Detect which cell encompasses the target text, then output its [x, y] center coordinate. 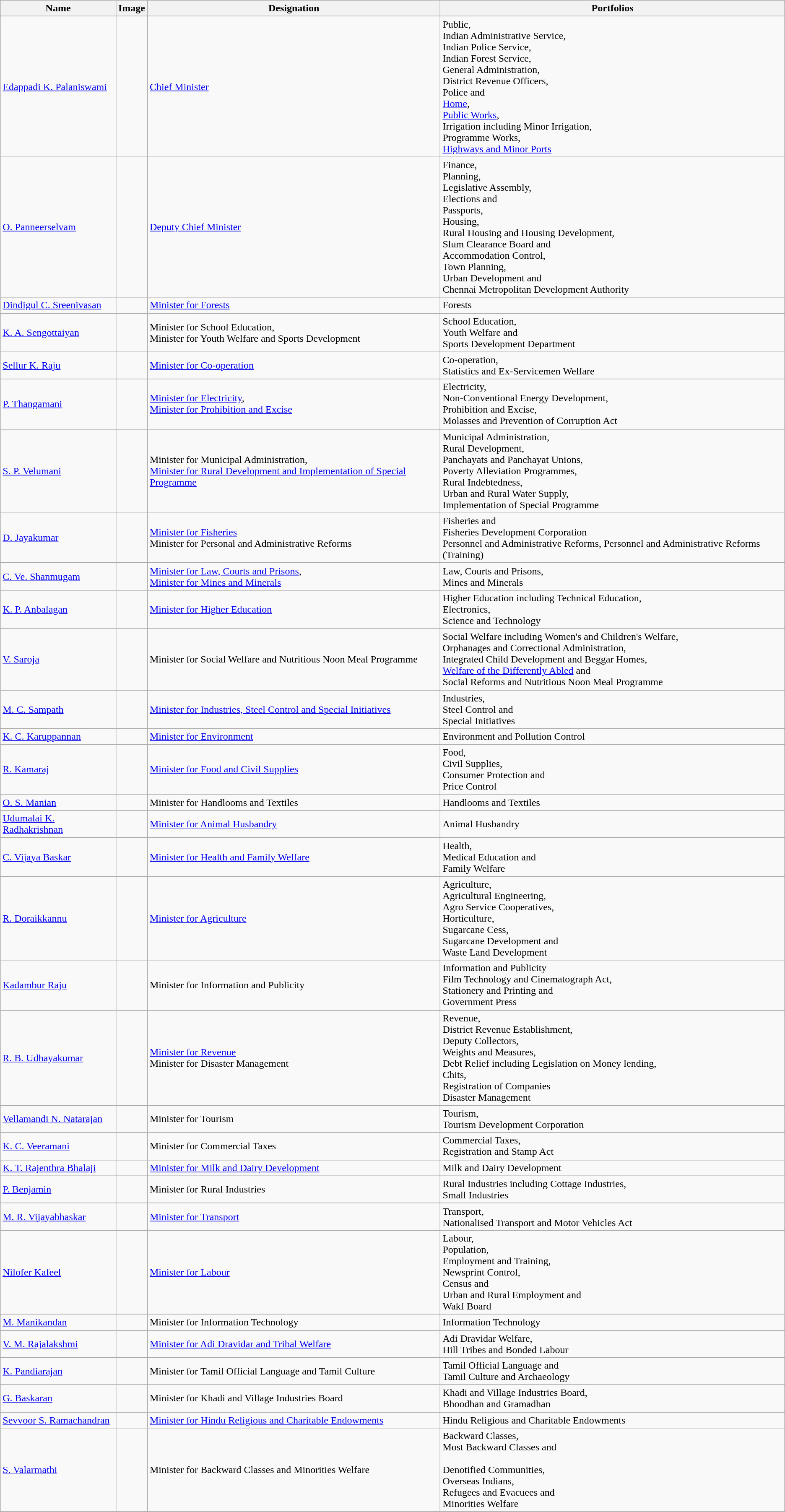
S. Valarmathi [58, 1470]
K. P. Anbalagan [58, 609]
Chief Minister [294, 86]
Minister for Tourism [294, 1119]
Fisheries andFisheries Development CorporationPersonnel and Administrative Reforms, Personnel and Administrative Reforms (Training) [612, 538]
R. Doraikkannu [58, 918]
Information Technology [612, 1322]
Nilofer Kafeel [58, 1272]
Environment and Pollution Control [612, 737]
Minister for Transport [294, 1217]
Tourism, Tourism Development Corporation [612, 1119]
Vellamandi N. Natarajan [58, 1119]
O. S. Manian [58, 803]
Co-operation, Statistics and Ex-Servicemen Welfare [612, 366]
S. P. Velumani [58, 471]
Backward Classes, Most Backward Classes andDenotified Communities, Overseas Indians, Refugees and Evacuees andMinorities Welfare [612, 1470]
Minister for School Education, Minister for Youth Welfare and Sports Development [294, 333]
R. Kamaraj [58, 770]
Industries, Steel Control andSpecial Initiatives [612, 709]
K. C. Veeramani [58, 1146]
Minister for Electricity, Minister for Prohibition and Excise [294, 404]
Minister for Environment [294, 737]
Designation [294, 8]
K. C. Karuppannan [58, 737]
M. R. Vijayabhaskar [58, 1217]
Minister for Law, Courts and Prisons, Minister for Mines and Minerals [294, 576]
P. Thangamani [58, 404]
Portfolios [612, 8]
Minister for RevenueMinister for Disaster Management [294, 1057]
Sevvoor S. Ramachandran [58, 1420]
Name [58, 8]
Hindu Religious and Charitable Endowments [612, 1420]
Minister for Forests [294, 305]
Minister for Agriculture [294, 918]
Animal Husbandry [612, 824]
Dindigul C. Sreenivasan [58, 305]
K. Pandiarajan [58, 1371]
Kadambur Raju [58, 985]
Transport, Nationalised Transport and Motor Vehicles Act [612, 1217]
Commercial Taxes, Registration and Stamp Act [612, 1146]
P. Benjamin [58, 1189]
Sellur K. Raju [58, 366]
Edappadi K. Palaniswami [58, 86]
Law, Courts and Prisons, Mines and Minerals [612, 576]
Agriculture, Agricultural Engineering, Agro Service Cooperatives, Horticulture, Sugarcane Cess, Sugarcane Development andWaste Land Development [612, 918]
Minister for Information Technology [294, 1322]
M. C. Sampath [58, 709]
K. T. Rajenthra Bhalaji [58, 1168]
Labour, Population, Employment and Training, Newsprint Control, Census and Urban and Rural Employment and Wakf Board [612, 1272]
C. Vijaya Baskar [58, 857]
Adi Dravidar Welfare, Hill Tribes and Bonded Labour [612, 1343]
Minister for Khadi and Village Industries Board [294, 1399]
Forests [612, 305]
Minister for Information and Publicity [294, 985]
Minister for Backward Classes and Minorities Welfare [294, 1470]
O. Panneerselvam [58, 227]
Minister for Rural Industries [294, 1189]
V. Saroja [58, 659]
Minister for Adi Dravidar and Tribal Welfare [294, 1343]
Deputy Chief Minister [294, 227]
Minister for Tamil Official Language and Tamil Culture [294, 1371]
Tamil Official Language andTamil Culture and Archaeology [612, 1371]
Food, Civil Supplies, Consumer Protection andPrice Control [612, 770]
Image [132, 8]
Udumalai K. Radhakrishnan [58, 824]
Minister for Co-operation [294, 366]
M. Manikandan [58, 1322]
Minister for Handlooms and Textiles [294, 803]
Health, Medical Education andFamily Welfare [612, 857]
K. A. Sengottaiyan [58, 333]
Khadi and Village Industries Board, Bhoodhan and Gramadhan [612, 1399]
School Education,Youth Welfare andSports Development Department [612, 333]
Minister for Animal Husbandry [294, 824]
Minister for Labour [294, 1272]
Milk and Dairy Development [612, 1168]
G. Baskaran [58, 1399]
Information and PublicityFilm Technology and Cinematograph Act, Stationery and Printing andGovernment Press [612, 985]
Minister for Municipal Administration, Minister for Rural Development and Implementation of Special Programme [294, 471]
Minister for FisheriesMinister for Personal and Administrative Reforms [294, 538]
R. B. Udhayakumar [58, 1057]
Minister for Social Welfare and Nutritious Noon Meal Programme [294, 659]
Minister for Food and Civil Supplies [294, 770]
Minister for Milk and Dairy Development [294, 1168]
Minister for Commercial Taxes [294, 1146]
Minister for Higher Education [294, 609]
Handlooms and Textiles [612, 803]
Minister for Hindu Religious and Charitable Endowments [294, 1420]
Electricity, Non-Conventional Energy Development, Prohibition and Excise, Molasses and Prevention of Corruption Act [612, 404]
V. M. Rajalakshmi [58, 1343]
Minister for Health and Family Welfare [294, 857]
D. Jayakumar [58, 538]
Higher Education including Technical Education,Electronics,Science and Technology [612, 609]
Minister for Industries, Steel Control and Special Initiatives [294, 709]
C. Ve. Shanmugam [58, 576]
Rural Industries including Cottage Industries, Small Industries [612, 1189]
